Return (X, Y) of the center of cell containing provided text 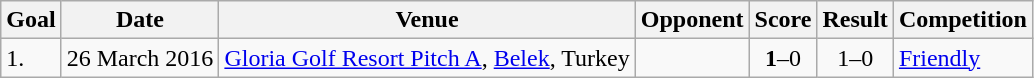
Gloria Golf Resort Pitch A, Belek, Turkey (427, 58)
1. (31, 58)
Goal (31, 20)
Result (855, 20)
Friendly (962, 58)
Opponent (692, 20)
Date (140, 20)
Venue (427, 20)
Score (783, 20)
26 March 2016 (140, 58)
Competition (962, 20)
